Search for the cell housing the specified text and yield its [x, y] center coordinate. 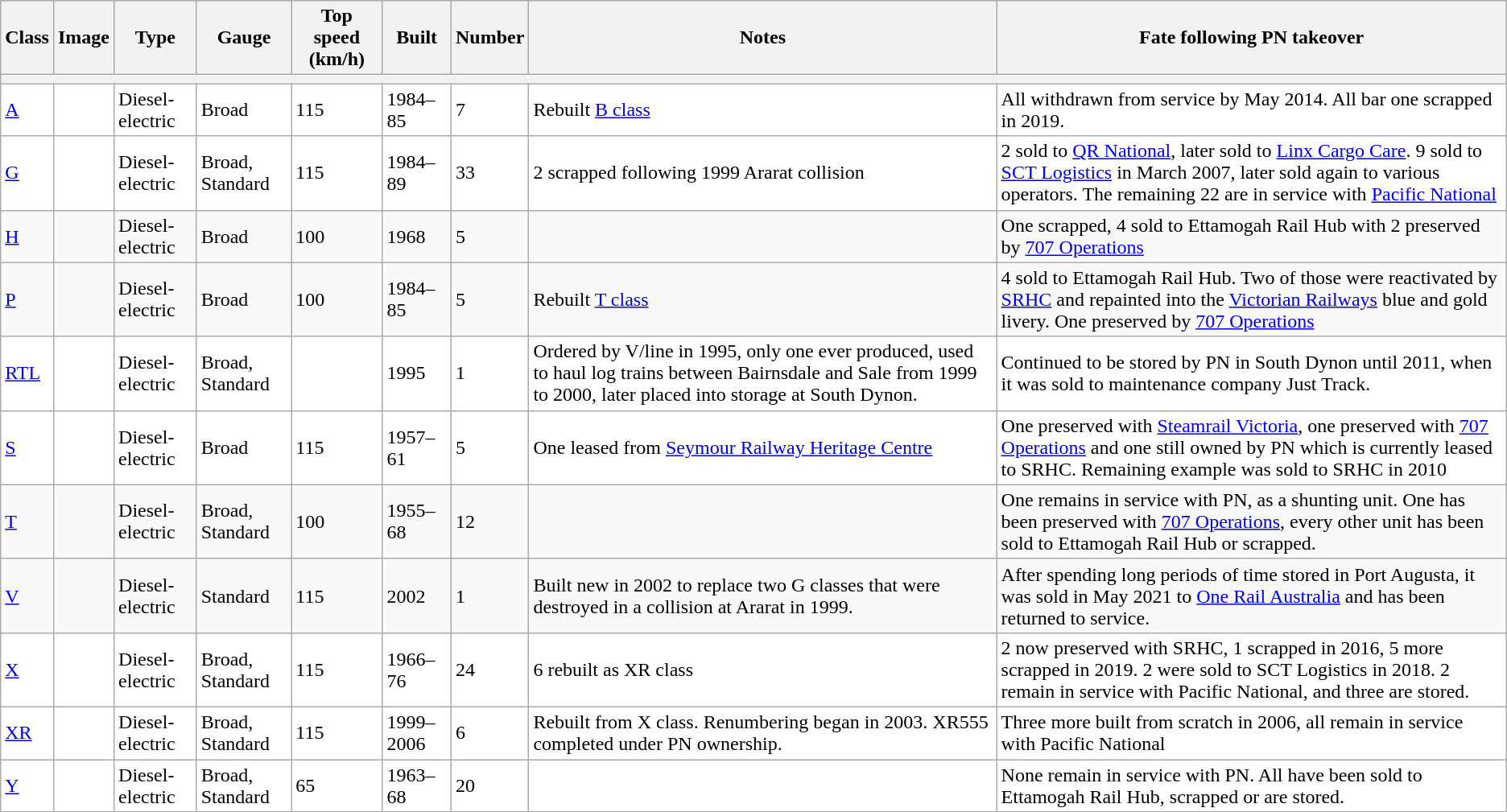
Notes [763, 38]
24 [489, 670]
X [27, 670]
P [27, 299]
Rebuilt T class [763, 299]
Y [27, 785]
S [27, 447]
20 [489, 785]
6 rebuilt as XR class [763, 670]
Three more built from scratch in 2006, all remain in service with Pacific National [1251, 732]
33 [489, 173]
Fate following PN takeover [1251, 38]
1968 [417, 237]
65 [336, 785]
G [27, 173]
Continued to be stored by PN in South Dynon until 2011, when it was sold to maintenance company Just Track. [1251, 373]
A [27, 109]
1999–2006 [417, 732]
One scrapped, 4 sold to Ettamogah Rail Hub with 2 preserved by 707 Operations [1251, 237]
RTL [27, 373]
1963–68 [417, 785]
2002 [417, 596]
All withdrawn from service by May 2014. All bar one scrapped in 2019. [1251, 109]
H [27, 237]
Built [417, 38]
Number [489, 38]
Image [84, 38]
None remain in service with PN. All have been sold to Ettamogah Rail Hub, scrapped or are stored. [1251, 785]
Class [27, 38]
One leased from Seymour Railway Heritage Centre [763, 447]
Gauge [244, 38]
1984–89 [417, 173]
7 [489, 109]
6 [489, 732]
Standard [244, 596]
XR [27, 732]
12 [489, 521]
2 scrapped following 1999 Ararat collision [763, 173]
V [27, 596]
Type [156, 38]
1957–61 [417, 447]
1966–76 [417, 670]
Built new in 2002 to replace two G classes that were destroyed in a collision at Ararat in 1999. [763, 596]
1995 [417, 373]
Rebuilt from X class. Renumbering began in 2003. XR555 completed under PN ownership. [763, 732]
Top speed (km/h) [336, 38]
Rebuilt B class [763, 109]
T [27, 521]
After spending long periods of time stored in Port Augusta, it was sold in May 2021 to One Rail Australia and has been returned to service. [1251, 596]
1955–68 [417, 521]
